Search for the cell housing the specified text and yield its (X, Y) center coordinate. 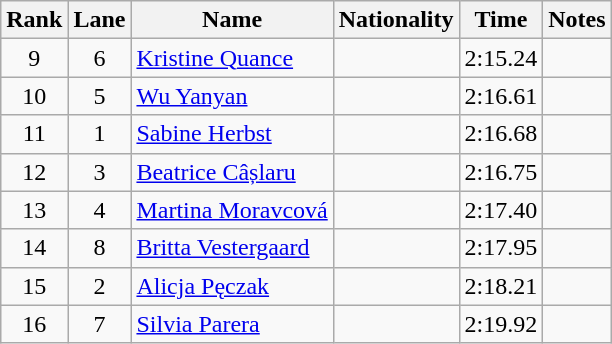
Britta Vestergaard (232, 248)
8 (100, 248)
Lane (100, 20)
Rank (34, 20)
1 (100, 134)
2 (100, 286)
2:16.61 (501, 96)
Kristine Quance (232, 58)
Wu Yanyan (232, 96)
4 (100, 210)
16 (34, 324)
2:15.24 (501, 58)
11 (34, 134)
12 (34, 172)
5 (100, 96)
14 (34, 248)
Notes (577, 20)
2:16.68 (501, 134)
Alicja Pęczak (232, 286)
2:18.21 (501, 286)
2:17.40 (501, 210)
9 (34, 58)
Time (501, 20)
10 (34, 96)
Silvia Parera (232, 324)
13 (34, 210)
Beatrice Câșlaru (232, 172)
6 (100, 58)
7 (100, 324)
Martina Moravcová (232, 210)
Nationality (396, 20)
3 (100, 172)
2:19.92 (501, 324)
Name (232, 20)
2:16.75 (501, 172)
2:17.95 (501, 248)
15 (34, 286)
Sabine Herbst (232, 134)
